Find where the given text appears and provide that cell's center as (X, Y) coordinate. 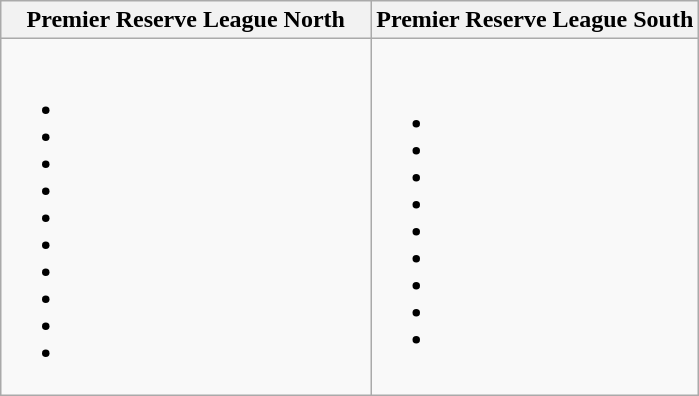
Premier Reserve League South (535, 20)
Premier Reserve League North (186, 20)
